Provide the (X, Y) coordinate of the cell's center where the given text is located.  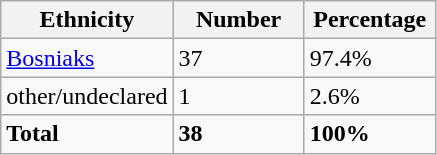
Bosniaks (87, 58)
Percentage (370, 20)
38 (238, 134)
37 (238, 58)
Total (87, 134)
1 (238, 96)
Number (238, 20)
100% (370, 134)
2.6% (370, 96)
Ethnicity (87, 20)
other/undeclared (87, 96)
97.4% (370, 58)
